Provide the [x, y] coordinate of the cell's center where the given text is located.  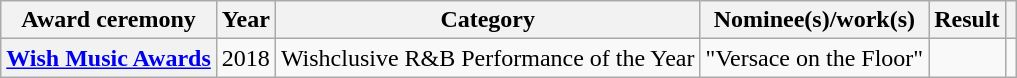
Result [967, 20]
Category [488, 20]
Award ceremony [109, 20]
"Versace on the Floor" [814, 58]
Wishclusive R&B Performance of the Year [488, 58]
2018 [246, 58]
Nominee(s)/work(s) [814, 20]
Wish Music Awards [109, 58]
Year [246, 20]
